Scan for the cell matching the given text and deliver its (x, y) coordinate at center. 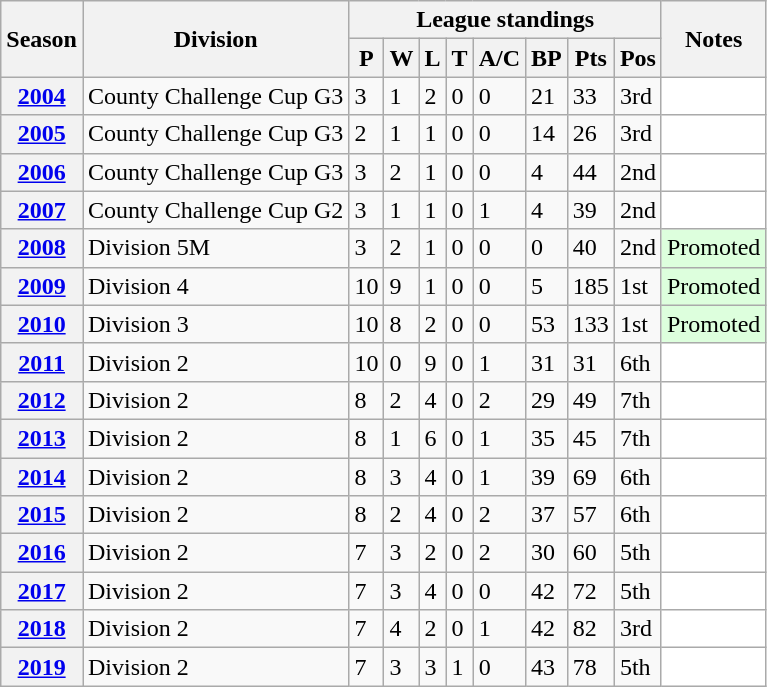
2012 (42, 400)
Notes (713, 39)
72 (590, 591)
29 (547, 400)
78 (590, 667)
33 (590, 96)
2016 (42, 553)
2013 (42, 438)
T (460, 58)
P (366, 58)
W (402, 58)
21 (547, 96)
6 (432, 438)
Division (215, 39)
2015 (42, 515)
2010 (42, 324)
40 (590, 248)
2005 (42, 134)
2008 (42, 248)
Pos (638, 58)
14 (547, 134)
26 (590, 134)
Division 3 (215, 324)
60 (590, 553)
49 (590, 400)
2014 (42, 477)
2011 (42, 362)
2009 (42, 286)
35 (547, 438)
57 (590, 515)
2018 (42, 629)
69 (590, 477)
Division 4 (215, 286)
30 (547, 553)
2006 (42, 172)
82 (590, 629)
BP (547, 58)
43 (547, 667)
37 (547, 515)
44 (590, 172)
Pts (590, 58)
League standings (506, 20)
133 (590, 324)
45 (590, 438)
2017 (42, 591)
2019 (42, 667)
County Challenge Cup G2 (215, 210)
Season (42, 39)
53 (547, 324)
2007 (42, 210)
2004 (42, 96)
L (432, 58)
Division 5M (215, 248)
5 (547, 286)
A/C (499, 58)
185 (590, 286)
